Locate the cell with the specified text and output its (x, y) center coordinate. 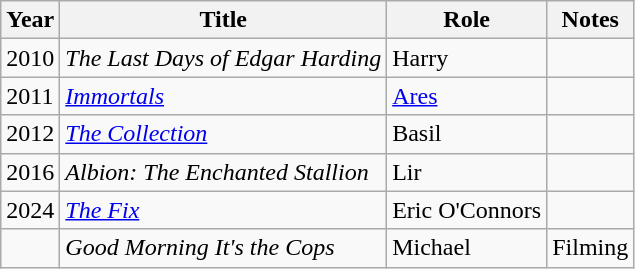
Year (30, 20)
Basil (467, 134)
2012 (30, 134)
Harry (467, 58)
The Last Days of Edgar Harding (224, 58)
Title (224, 20)
Lir (467, 172)
2011 (30, 96)
The Collection (224, 134)
Michael (467, 248)
The Fix (224, 210)
Notes (590, 20)
2024 (30, 210)
2010 (30, 58)
Albion: The Enchanted Stallion (224, 172)
Ares (467, 96)
2016 (30, 172)
Eric O'Connors (467, 210)
Good Morning It's the Cops (224, 248)
Role (467, 20)
Filming (590, 248)
Immortals (224, 96)
